Detect which cell encompasses the target text, then output its [X, Y] center coordinate. 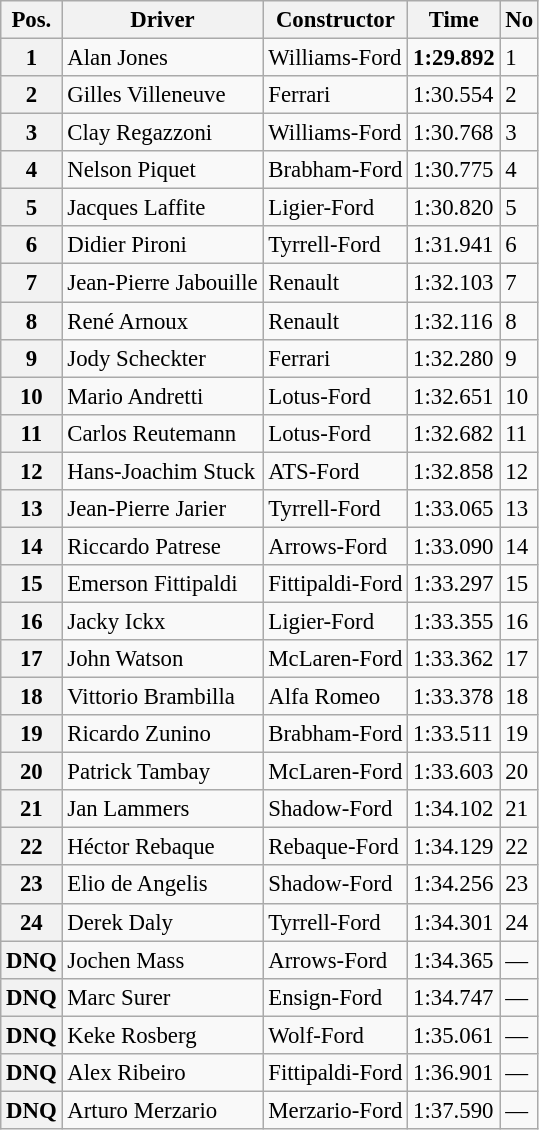
Wolf-Ford [336, 1035]
1:37.590 [454, 1110]
1:34.256 [454, 885]
1:32.280 [454, 358]
Alfa Romeo [336, 697]
Constructor [336, 20]
1:33.362 [454, 659]
1:29.892 [454, 58]
René Arnoux [162, 321]
Didier Pironi [162, 245]
1:34.301 [454, 922]
Keke Rosberg [162, 1035]
Ensign-Ford [336, 997]
Jean-Pierre Jabouille [162, 283]
Riccardo Patrese [162, 546]
1:30.554 [454, 95]
1:33.065 [454, 509]
Merzario-Ford [336, 1110]
Pos. [32, 20]
1:34.129 [454, 847]
John Watson [162, 659]
1:32.682 [454, 433]
Jochen Mass [162, 960]
Carlos Reutemann [162, 433]
Clay Regazzoni [162, 133]
Alex Ribeiro [162, 1073]
1:32.858 [454, 471]
Jan Lammers [162, 809]
Jean-Pierre Jarier [162, 509]
Rebaque-Ford [336, 847]
Héctor Rebaque [162, 847]
Marc Surer [162, 997]
Elio de Angelis [162, 885]
1:35.061 [454, 1035]
Hans-Joachim Stuck [162, 471]
Jody Scheckter [162, 358]
Gilles Villeneuve [162, 95]
1:33.297 [454, 584]
Driver [162, 20]
1:33.511 [454, 734]
1:30.768 [454, 133]
1:33.603 [454, 772]
1:32.651 [454, 396]
Ricardo Zunino [162, 734]
Emerson Fittipaldi [162, 584]
1:34.365 [454, 960]
1:32.116 [454, 321]
Nelson Piquet [162, 170]
1:36.901 [454, 1073]
1:33.378 [454, 697]
Jacky Ickx [162, 621]
Time [454, 20]
Vittorio Brambilla [162, 697]
Arturo Merzario [162, 1110]
Alan Jones [162, 58]
Mario Andretti [162, 396]
1:32.103 [454, 283]
Jacques Laffite [162, 208]
Derek Daly [162, 922]
1:34.747 [454, 997]
No [519, 20]
1:30.820 [454, 208]
1:33.090 [454, 546]
1:34.102 [454, 809]
1:31.941 [454, 245]
1:30.775 [454, 170]
1:33.355 [454, 621]
Patrick Tambay [162, 772]
ATS-Ford [336, 471]
